Extract the [x, y] coordinate from the center of the cell holding the provided text.  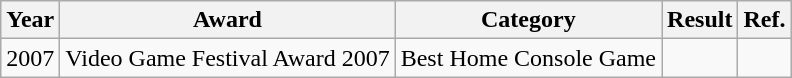
Ref. [764, 20]
Best Home Console Game [528, 58]
Year [30, 20]
2007 [30, 58]
Video Game Festival Award 2007 [228, 58]
Award [228, 20]
Category [528, 20]
Result [700, 20]
